Output the [X, Y] coordinate of the center of the cell containing the given text.  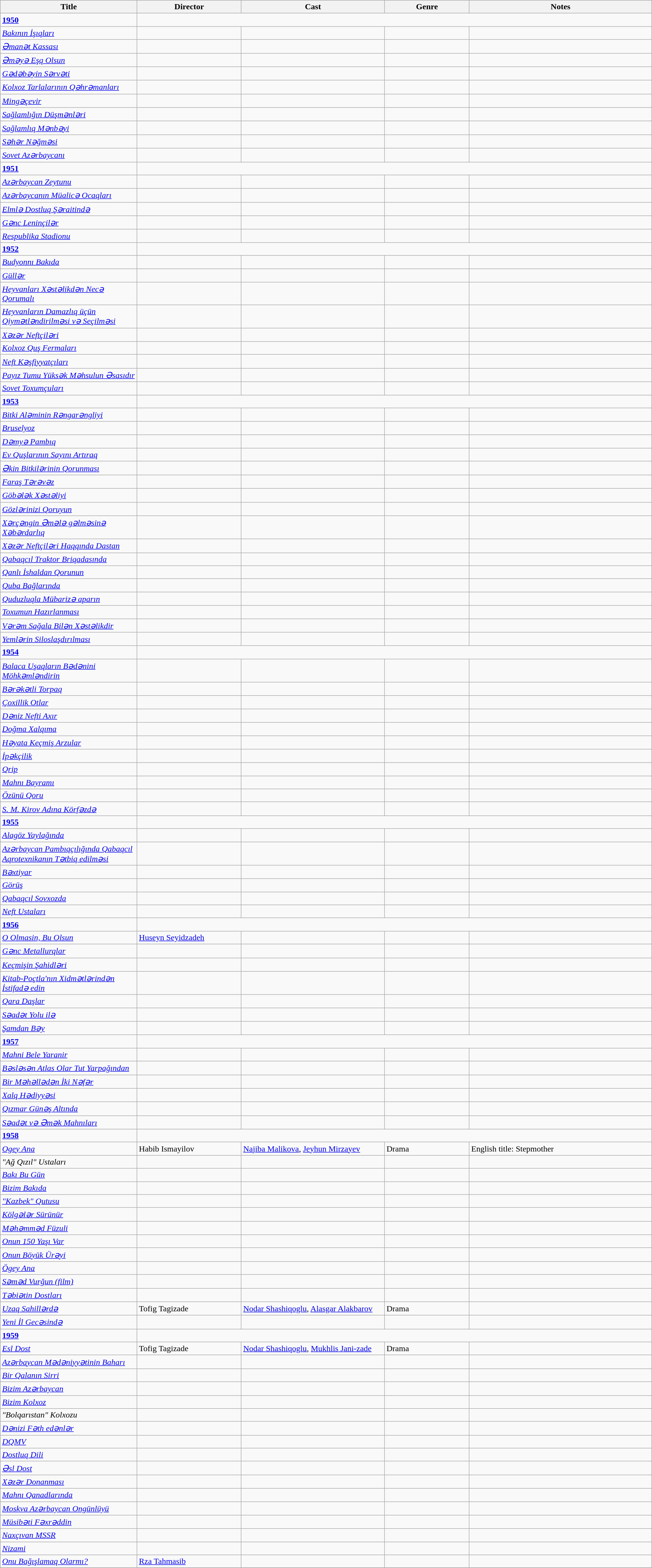
Xəzər Neftçiləri Haqqında Dastan [69, 546]
1951 [69, 168]
Dəniz Nefti Axır [69, 716]
Rza Tahmasib [189, 1561]
Yeni İl Gecəsində [69, 1322]
O Olmasin, Bu Olsun [69, 937]
Azərbaycanın Müalicə Ocaqları [69, 196]
Ogey Ana [69, 1149]
Quba Bağlarında [69, 585]
Neft Kəşfiyyatçıları [69, 362]
Uzaq Sahillərdə [69, 1309]
Onu Bağışlamaq Olarmı? [69, 1561]
Mahni Bele Yaranir [69, 1055]
Ögey Ana [69, 1268]
Özünü Qoru [69, 796]
Heyvanları Xəstəlikdən Necə Qorumalı [69, 293]
Keçmişin Şahidləri [69, 965]
Kolxoz Tarlalarının Qəhrəmanları [69, 87]
Bir Məhəllədən İki Nəfər [69, 1082]
1956 [69, 924]
Nizami [69, 1548]
Payız Tumu Yüksək Məhsulun Əsasıdır [69, 375]
Gənc Leninçilər [69, 223]
Şamdan Bəy [69, 1028]
Məhəmməd Füzuli [69, 1228]
Bitki Aləminin Rəngarəngliyi [69, 415]
Kölgələr Sürünür [69, 1214]
Bizim Azərbaycan [69, 1389]
Həyata Keçmiş Arzular [69, 742]
Azərbaycan Mədəniyyətinin Baharı [69, 1362]
Title [69, 7]
Vərəm Sağala Bilən Xəstəlikdir [69, 625]
Sağlamlığın Düşmənləri [69, 114]
Əməyə Eşq Olsun [69, 60]
1950 [69, 20]
Respublika Stadionu [69, 236]
Güllər [69, 276]
Bizim Bakıda [69, 1188]
Göbələk Xəstəliyi [69, 495]
Bir Qalanın Sirri [69, 1375]
Najiba Malikova, Jeyhun Mirzayev [313, 1149]
English title: Stepmother [561, 1149]
Təbiətin Dostları [69, 1295]
Moskva Azərbaycan Ongünlüyü [69, 1509]
Onun Böyük Ürəyi [69, 1255]
Dəmyə Pambıq [69, 442]
Əmanət Kassası [69, 46]
1954 [69, 652]
Alagöz Yaylağında [69, 835]
"Ağ Qızıl" Ustaları [69, 1162]
Quduzluqla Mübarizə aparın [69, 599]
Sovet Azərbaycanı [69, 155]
Mingəçevir [69, 101]
Görüş [69, 885]
Onun 150 Yaşı Var [69, 1241]
Səhər Nəğməsi [69, 142]
Azərbaycan Zeytunu [69, 182]
Sovet Toxumçuları [69, 388]
Çoxillik Otlar [69, 702]
Notes [561, 7]
1953 [69, 401]
Nodar Shashiqoglu, Alasgar Alakbarov [313, 1309]
Bizim Kolxoz [69, 1402]
Bəsləsən Atlas Olar Tut Yarpağından [69, 1068]
Azərbaycan Pambıqçılığında Qabaqcıl Aqrotexnikanın Tətbiq edilməsi [69, 854]
Faraş Tərəvəz [69, 482]
Budyonnı Bakıda [69, 262]
Xərçəngin Əmələ gəlməsinə Xəbərdarlıq [69, 527]
1957 [69, 1042]
Genre [427, 7]
1958 [69, 1136]
Müsibəti Fəxrəddin [69, 1522]
S. M. Kirov Adına Körfəzdə [69, 809]
Balaca Uşaqların Bədənini Möhkəmləndirin [69, 670]
"Bolqarıstan" Kolxozu [69, 1415]
Naxçıvan MSSR [69, 1535]
Qrip [69, 769]
Əsl Dost [69, 1468]
Director [189, 7]
Qızmar Günəş Altında [69, 1109]
1952 [69, 249]
Nodar Shashiqoglu, Mukhlis Jani-zade [313, 1348]
Qabaqcıl Traktor Briqadasında [69, 559]
Xəzər Donanması [69, 1482]
Gözlərinizi Qoruyun [69, 509]
Kolxoz Quş Fermaları [69, 348]
Əkin Bitkilərinin Qorunması [69, 468]
Doğma Xalqıma [69, 729]
Dostluq Dili [69, 1455]
Gədəbəyin Sərvəti [69, 74]
Xalq Hədiyyəsi [69, 1095]
İpəkçilik [69, 756]
"Kazbek" Qutusu [69, 1201]
1955 [69, 822]
Sağlamlıq Mənbəyi [69, 128]
Dənizi Fəth edənlər [69, 1428]
Səadət və Əmək Mahnıları [69, 1122]
Toxumun Hazırlanması [69, 612]
Bəxtiyar [69, 872]
Qabaqcıl Sovxozda [69, 898]
Səməd Vurğun (film) [69, 1281]
Qara Daşlar [69, 1001]
Esl Dost [69, 1348]
Huseyn Seyidzadeh [189, 937]
Kitab-Poçtla'nın Xidmətlərindən İstifadə edin [69, 983]
Bruselyoz [69, 428]
Xəzər Neftçiləri [69, 335]
DQMV [69, 1442]
Bakının İşıqları [69, 33]
Cast [313, 7]
Səadət Yolu ilə [69, 1015]
Neft Ustaları [69, 911]
1959 [69, 1335]
Yemlərin Siloslaşdırılması [69, 639]
Mahnı Qanadlarında [69, 1495]
Qanlı İshaldan Qorunun [69, 572]
Ev Quşlarının Sayını Artıraq [69, 455]
Mahnı Bayramı [69, 782]
Bərəkətli Torpaq [69, 689]
Heyvanların Damazlıq üçün Qiymətləndirilməsi və Seçilməsi [69, 317]
Elmlə Dostluq Şəraitində [69, 209]
Habib Ismayilov [189, 1149]
Gənc Metallurqlar [69, 951]
Bakı Bu Gün [69, 1175]
